Detect which cell encompasses the target text, then output its (X, Y) center coordinate. 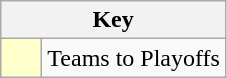
Teams to Playoffs (134, 58)
Key (114, 20)
